Return (x, y) of the center of cell containing provided text 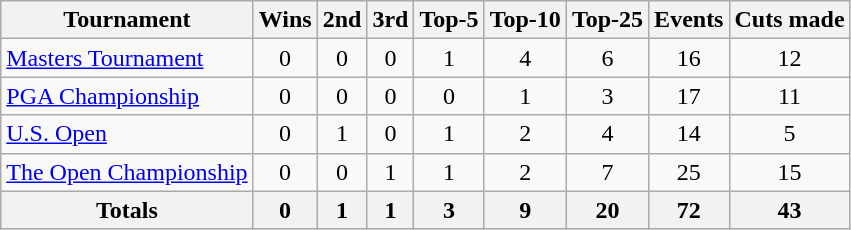
Cuts made (790, 20)
Tournament (127, 20)
12 (790, 58)
15 (790, 172)
11 (790, 96)
16 (689, 58)
17 (689, 96)
5 (790, 134)
2nd (342, 20)
25 (689, 172)
Top-10 (525, 20)
14 (689, 134)
3rd (390, 20)
Wins (285, 20)
Masters Tournament (127, 58)
72 (689, 210)
43 (790, 210)
U.S. Open (127, 134)
Events (689, 20)
Top-5 (449, 20)
6 (607, 58)
20 (607, 210)
Top-25 (607, 20)
Totals (127, 210)
PGA Championship (127, 96)
7 (607, 172)
The Open Championship (127, 172)
9 (525, 210)
